Return the (X, Y) coordinate for the center point of the cell that contains the specified text.  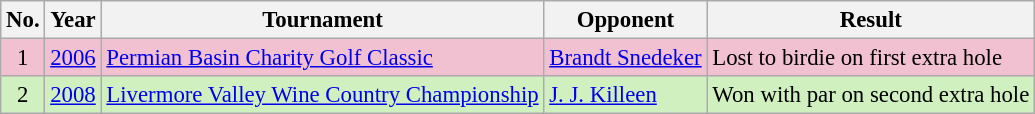
Opponent (626, 20)
Permian Basin Charity Golf Classic (322, 58)
1 (23, 58)
Won with par on second extra hole (871, 95)
2008 (73, 95)
2006 (73, 58)
Year (73, 20)
2 (23, 95)
Result (871, 20)
Tournament (322, 20)
Livermore Valley Wine Country Championship (322, 95)
No. (23, 20)
Lost to birdie on first extra hole (871, 58)
J. J. Killeen (626, 95)
Brandt Snedeker (626, 58)
